Find where the given text appears and provide that cell's center as (x, y) coordinate. 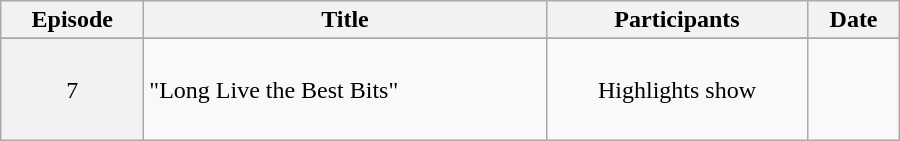
Episode (72, 20)
"Long Live the Best Bits" (345, 90)
Date (854, 20)
Participants (677, 20)
Title (345, 20)
Highlights show (677, 90)
7 (72, 90)
